Search for the cell housing the specified text and yield its (x, y) center coordinate. 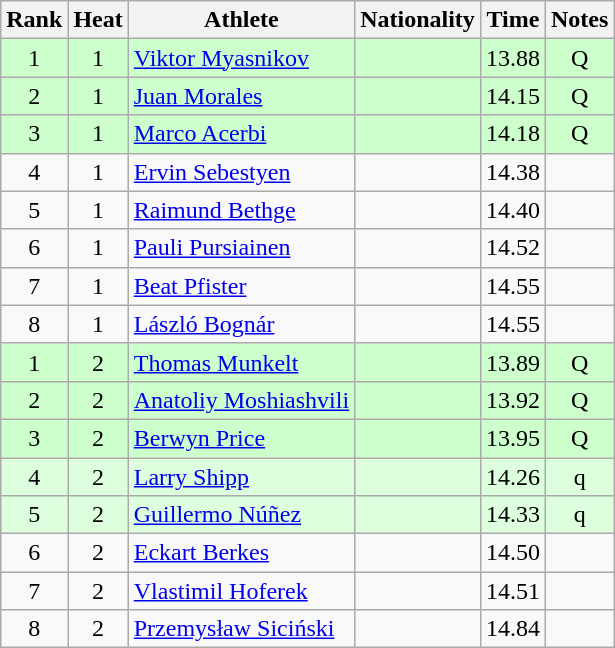
Larry Shipp (241, 477)
14.38 (512, 172)
14.50 (512, 553)
Rank (34, 20)
Marco Acerbi (241, 134)
Vlastimil Hoferek (241, 591)
László Bognár (241, 324)
Viktor Myasnikov (241, 58)
14.52 (512, 248)
Ervin Sebestyen (241, 172)
Heat (98, 20)
Time (512, 20)
Beat Pfister (241, 286)
14.18 (512, 134)
Juan Morales (241, 96)
Berwyn Price (241, 438)
Notes (579, 20)
Nationality (418, 20)
14.40 (512, 210)
13.95 (512, 438)
Eckart Berkes (241, 553)
Guillermo Núñez (241, 515)
Anatoliy Moshiashvili (241, 400)
14.26 (512, 477)
14.84 (512, 629)
14.51 (512, 591)
Athlete (241, 20)
13.89 (512, 362)
Przemysław Siciński (241, 629)
Thomas Munkelt (241, 362)
Pauli Pursiainen (241, 248)
13.92 (512, 400)
14.33 (512, 515)
13.88 (512, 58)
14.15 (512, 96)
Raimund Bethge (241, 210)
